Return the (x, y) coordinate for the center point of the cell that contains the specified text.  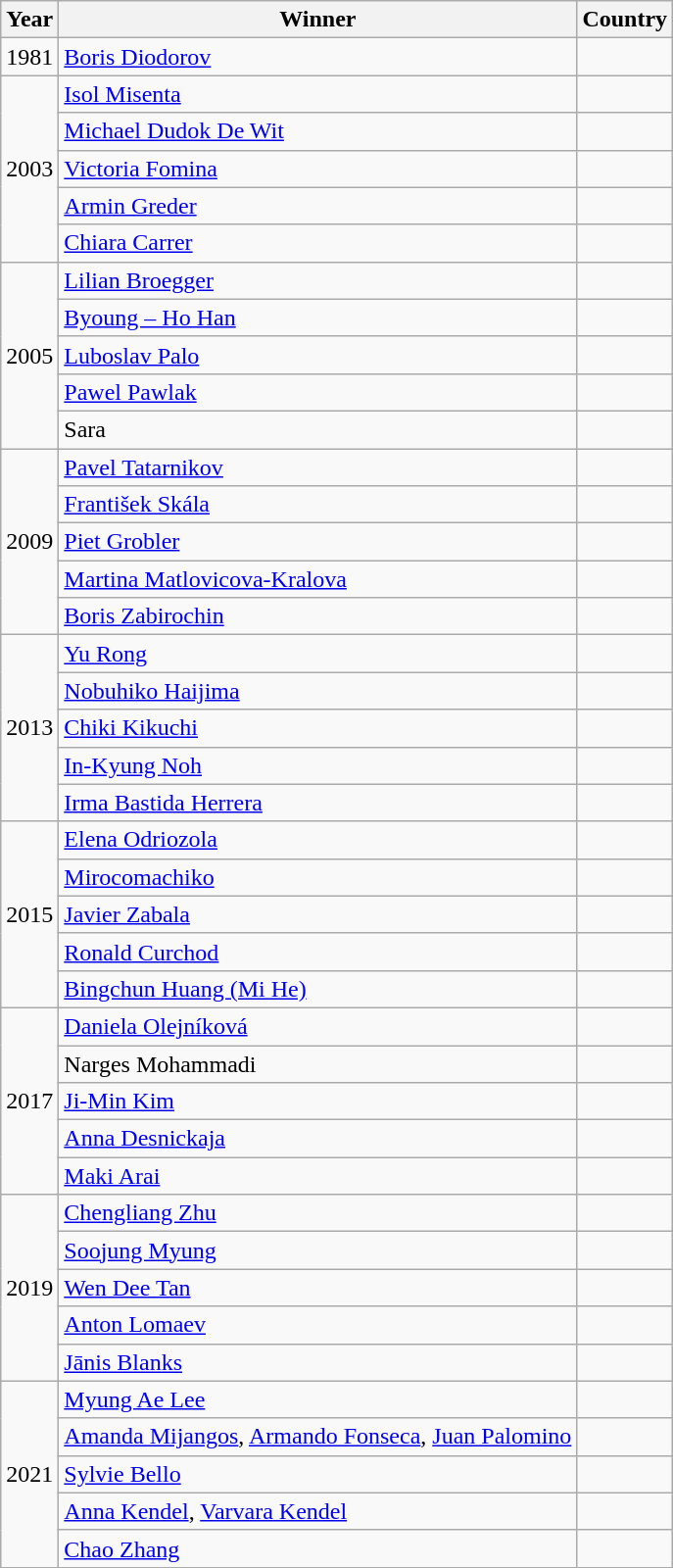
František Skála (317, 505)
2017 (29, 1101)
Yu Rong (317, 654)
In-Kyung Noh (317, 765)
Country (625, 20)
Armin Greder (317, 206)
Daniela Olejníková (317, 1026)
Amanda Mijangos, Armando Fonseca, Juan Palomino (317, 1437)
Ji-Min Kim (317, 1102)
Winner (317, 20)
Chao Zhang (317, 1548)
Elena Odriozola (317, 840)
Chiki Kikuchi (317, 728)
Chiara Carrer (317, 243)
Victoria Fomina (317, 169)
Michael Dudok De Wit (317, 131)
Narges Mohammadi (317, 1063)
Irma Bastida Herrera (317, 803)
Bingchun Huang (Mi He) (317, 989)
Chengliang Zhu (317, 1213)
Martina Matlovicova-Kralova (317, 579)
2009 (29, 542)
Anna Desnickaja (317, 1139)
Luboslav Palo (317, 355)
Piet Grobler (317, 542)
Myung Ae Lee (317, 1399)
2021 (29, 1474)
Sylvie Bello (317, 1474)
Wen Dee Tan (317, 1288)
Year (29, 20)
Anton Lomaev (317, 1325)
Pawel Pawlak (317, 392)
Soojung Myung (317, 1250)
Javier Zabala (317, 914)
2013 (29, 728)
2015 (29, 914)
Boris Zabirochin (317, 616)
2019 (29, 1288)
Pavel Tatarnikov (317, 467)
Mirocomachiko (317, 877)
Boris Diodorov (317, 57)
1981 (29, 57)
Anna Kendel, Varvara Kendel (317, 1511)
Sara (317, 429)
Lilian Broegger (317, 280)
Maki Arai (317, 1176)
Jānis Blanks (317, 1362)
Byoung – Ho Han (317, 318)
Isol Misenta (317, 94)
Nobuhiko Haijima (317, 691)
2005 (29, 355)
Ronald Curchod (317, 952)
2003 (29, 169)
